From the cell containing the given text, extract its center point as [x, y] coordinate. 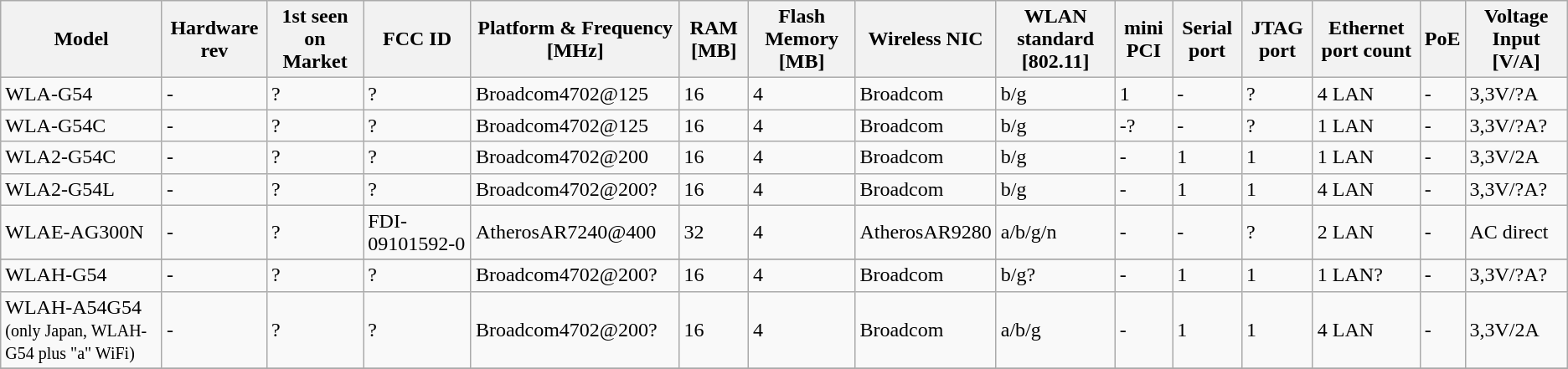
1 LAN? [1366, 275]
Serial port [1208, 39]
Broadcom4702@200 [575, 157]
mini PCI [1144, 39]
Ethernet port count [1366, 39]
32 [714, 233]
AC direct [1516, 233]
-? [1144, 126]
AtherosAR7240@400 [575, 233]
Wireless NIC [926, 39]
WLA-G54 [82, 94]
b/g? [1055, 275]
WLAH-A54G54 (only Japan, WLAH-G54 plus "a" WiFi) [82, 330]
WLA2-G54C [82, 157]
a/b/g/n [1055, 233]
Voltage Input [V/A] [1516, 39]
RAM [MB] [714, 39]
2 LAN [1366, 233]
FDI-09101592-0 [417, 233]
3,3V/?A [1516, 94]
Platform & Frequency [MHz] [575, 39]
Flash Memory [MB] [801, 39]
JTAG port [1277, 39]
Hardware rev [214, 39]
WLAH-G54 [82, 275]
WLAE-AG300N [82, 233]
a/b/g [1055, 330]
WLAN standard [802.11] [1055, 39]
FCC ID [417, 39]
Model [82, 39]
1st seen on Market [315, 39]
WLA2-G54L [82, 189]
AtherosAR9280 [926, 233]
WLA-G54C [82, 126]
PoE [1442, 39]
